Pinpoint the cell where the given text exists, returning its [X, Y] midpoint coordinate. 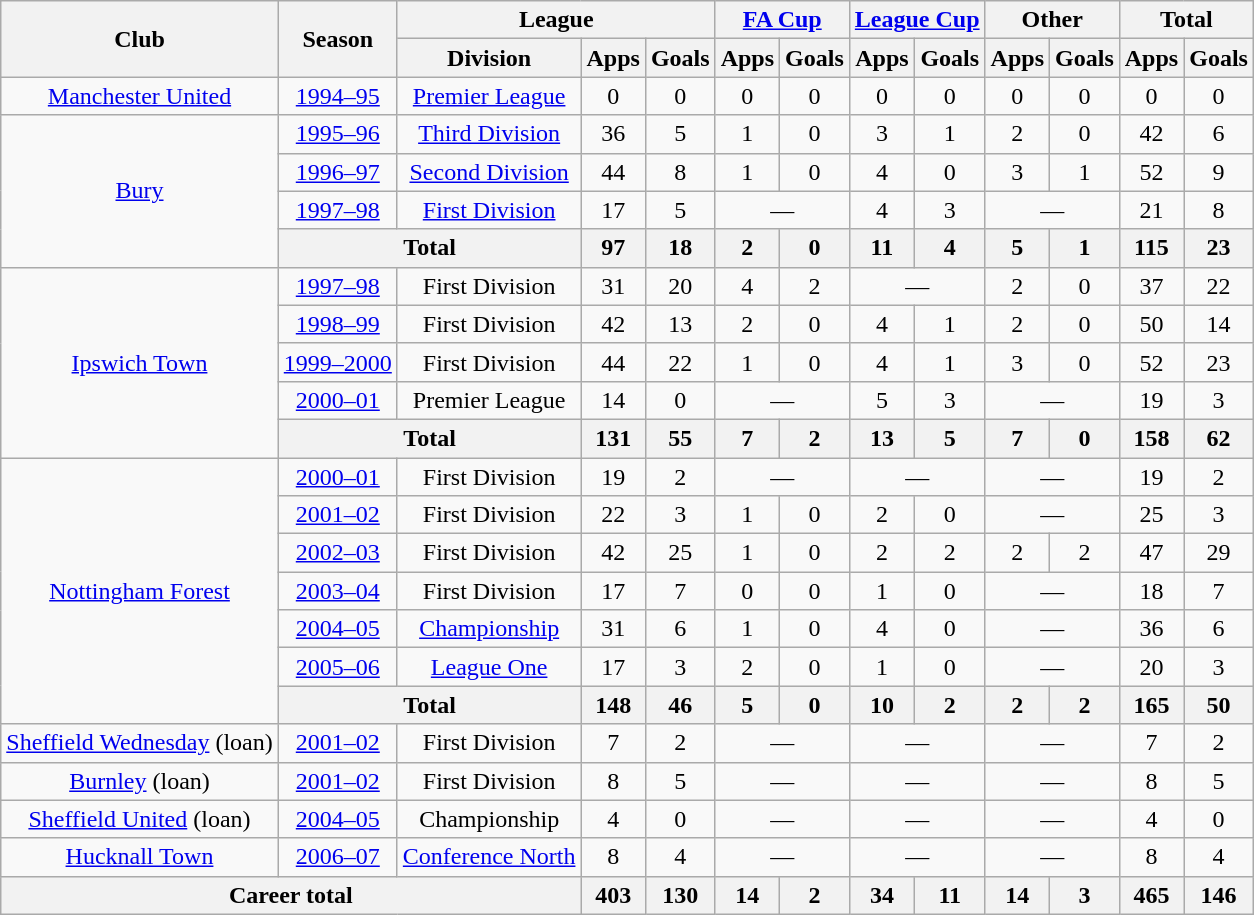
Second Division [489, 172]
Bury [140, 191]
146 [1219, 895]
1995–96 [338, 134]
1998–99 [338, 324]
1994–95 [338, 96]
97 [613, 248]
Burnley (loan) [140, 781]
2003–04 [338, 591]
158 [1151, 438]
465 [1151, 895]
Career total [291, 895]
Third Division [489, 134]
2006–07 [338, 857]
29 [1219, 553]
Division [489, 58]
130 [680, 895]
Sheffield United (loan) [140, 819]
Nottingham Forest [140, 591]
9 [1219, 172]
2005–06 [338, 667]
1999–2000 [338, 362]
League [556, 20]
115 [1151, 248]
1996–97 [338, 172]
League Cup [917, 20]
2002–03 [338, 553]
FA Cup [782, 20]
131 [613, 438]
Club [140, 39]
21 [1151, 210]
Other [1052, 20]
403 [613, 895]
Manchester United [140, 96]
Hucknall Town [140, 857]
165 [1151, 705]
55 [680, 438]
10 [882, 705]
62 [1219, 438]
Season [338, 39]
34 [882, 895]
46 [680, 705]
47 [1151, 553]
League One [489, 667]
Sheffield Wednesday (loan) [140, 743]
148 [613, 705]
Conference North [489, 857]
37 [1151, 286]
Ipswich Town [140, 362]
